Scan for the cell matching the given text and deliver its [x, y] coordinate at center. 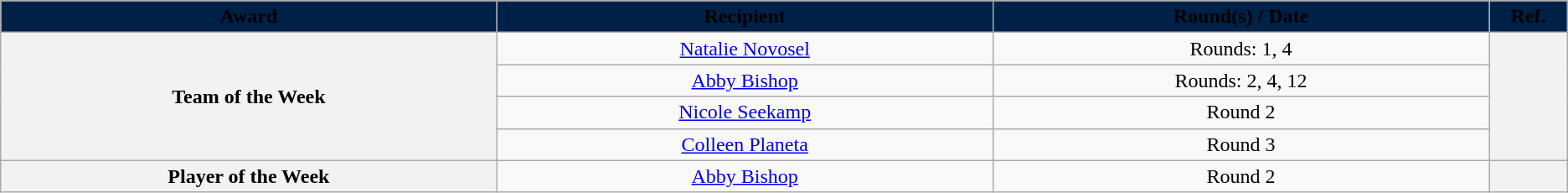
Round(s) / Date [1240, 17]
Ref. [1529, 17]
Rounds: 2, 4, 12 [1240, 81]
Natalie Novosel [745, 49]
Award [249, 17]
Recipient [745, 17]
Round 3 [1240, 144]
Player of the Week [249, 176]
Rounds: 1, 4 [1240, 49]
Team of the Week [249, 96]
Colleen Planeta [745, 144]
Nicole Seekamp [745, 112]
